Determine the [x, y] coordinate at the center of the cell enclosing the given text.  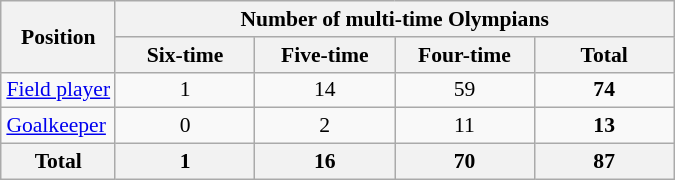
14 [325, 90]
Position [58, 36]
Number of multi-time Olympians [394, 19]
2 [325, 126]
70 [465, 162]
0 [185, 126]
Field player [58, 90]
16 [325, 162]
Goalkeeper [58, 126]
Six-time [185, 55]
Five-time [325, 55]
13 [604, 126]
74 [604, 90]
11 [465, 126]
87 [604, 162]
59 [465, 90]
Four-time [465, 55]
